Search for the cell housing the specified text and yield its [X, Y] center coordinate. 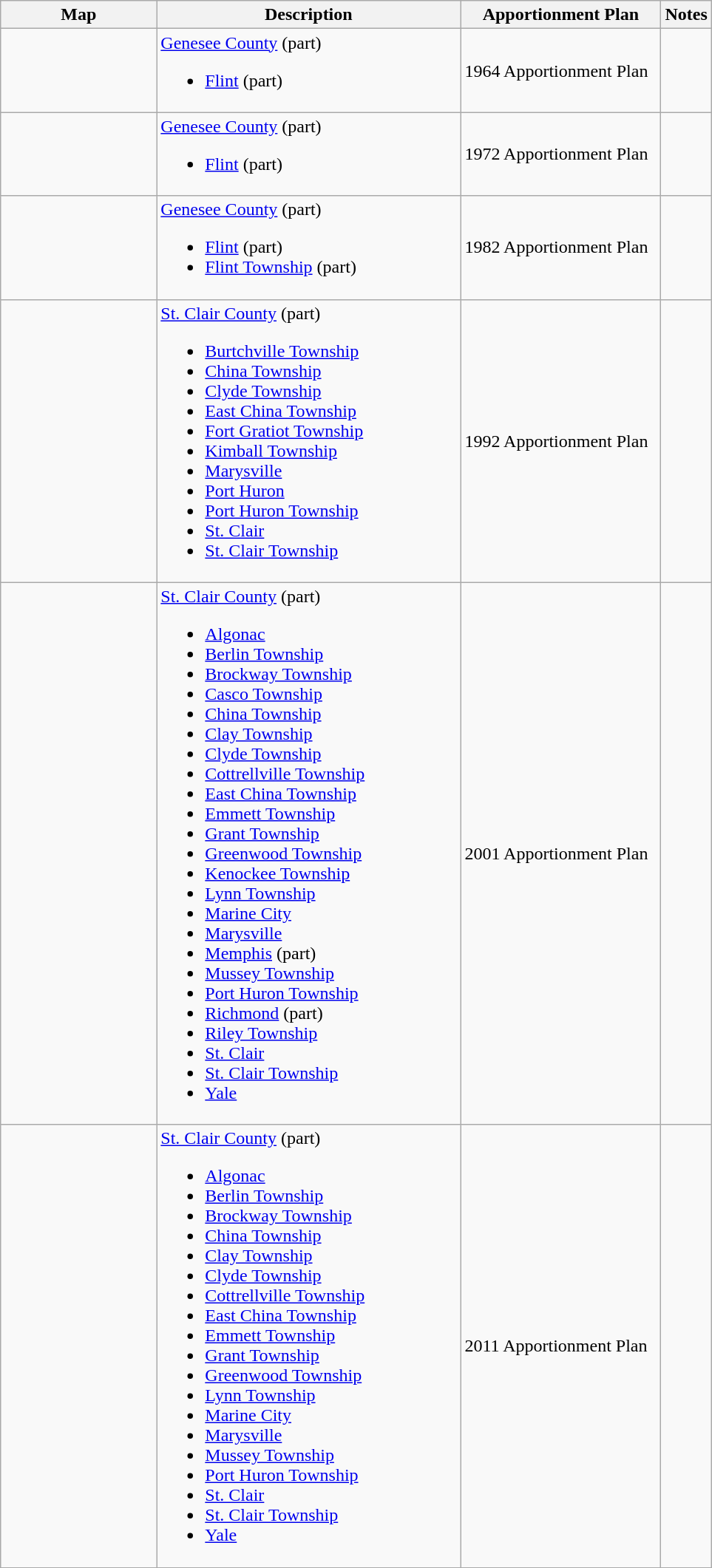
Genesee County (part)Flint (part)Flint Township (part) [309, 248]
1992 Apportionment Plan [560, 440]
2001 Apportionment Plan [560, 853]
1982 Apportionment Plan [560, 248]
2011 Apportionment Plan [560, 1346]
1972 Apportionment Plan [560, 154]
1964 Apportionment Plan [560, 71]
Description [309, 15]
Map [78, 15]
Notes [686, 15]
Apportionment Plan [560, 15]
